Scan for the cell matching the given text and deliver its [x, y] coordinate at center. 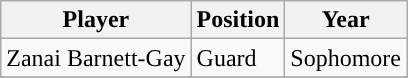
Year [346, 20]
Guard [238, 58]
Zanai Barnett-Gay [96, 58]
Sophomore [346, 58]
Player [96, 20]
Position [238, 20]
